Find where the given text appears and provide that cell's center as [x, y] coordinate. 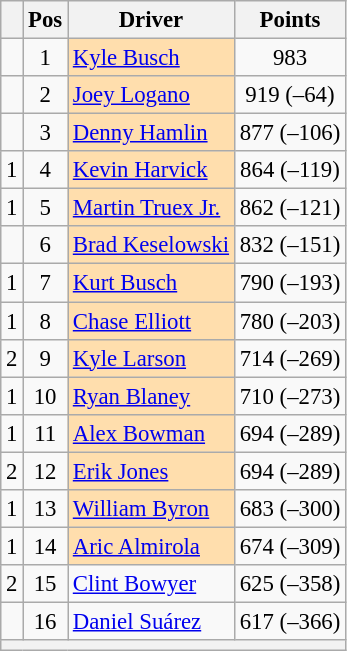
919 (–64) [290, 95]
Kyle Busch [152, 58]
Martin Truex Jr. [152, 208]
Denny Hamlin [152, 133]
617 (–366) [290, 621]
864 (–119) [290, 170]
Kurt Busch [152, 283]
Brad Keselowski [152, 245]
13 [46, 509]
3 [46, 133]
625 (–358) [290, 584]
11 [46, 433]
4 [46, 170]
6 [46, 245]
14 [46, 546]
862 (–121) [290, 208]
Erik Jones [152, 471]
877 (–106) [290, 133]
Joey Logano [152, 95]
16 [46, 621]
15 [46, 584]
Alex Bowman [152, 433]
9 [46, 358]
832 (–151) [290, 245]
Ryan Blaney [152, 396]
Daniel Suárez [152, 621]
Aric Almirola [152, 546]
12 [46, 471]
William Byron [152, 509]
10 [46, 396]
Kevin Harvick [152, 170]
Chase Elliott [152, 321]
8 [46, 321]
710 (–273) [290, 396]
790 (–193) [290, 283]
674 (–309) [290, 546]
Driver [152, 20]
Points [290, 20]
Clint Bowyer [152, 584]
683 (–300) [290, 509]
7 [46, 283]
780 (–203) [290, 321]
983 [290, 58]
Kyle Larson [152, 358]
Pos [46, 20]
714 (–269) [290, 358]
5 [46, 208]
